Scan for the cell matching the given text and deliver its [x, y] coordinate at center. 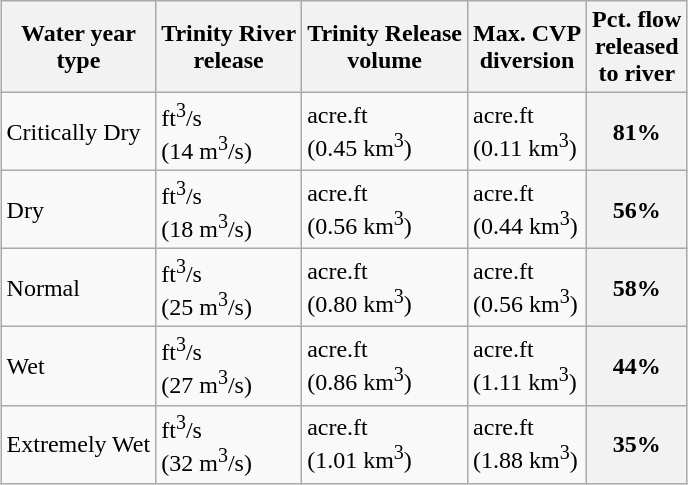
Pct. flowreleasedto river [637, 47]
acre.ft(0.80 km3) [385, 288]
ft3/s(25 m3/s) [229, 288]
acre.ft(1.01 km3) [385, 444]
ft3/s(18 m3/s) [229, 210]
Trinity Riverrelease [229, 47]
acre.ft(1.88 km3) [528, 444]
ft3/s(14 m3/s) [229, 132]
56% [637, 210]
35% [637, 444]
Trinity Releasevolume [385, 47]
Water yeartype [78, 47]
Normal [78, 288]
Dry [78, 210]
Max. CVPdiversion [528, 47]
ft3/s(32 m3/s) [229, 444]
58% [637, 288]
acre.ft(0.11 km3) [528, 132]
acre.ft(0.44 km3) [528, 210]
ft3/s(27 m3/s) [229, 366]
Extremely Wet [78, 444]
44% [637, 366]
acre.ft(0.86 km3) [385, 366]
acre.ft(1.11 km3) [528, 366]
acre.ft(0.45 km3) [385, 132]
Wet [78, 366]
Critically Dry [78, 132]
81% [637, 132]
